Determine the [X, Y] coordinate at the center of the cell enclosing the given text.  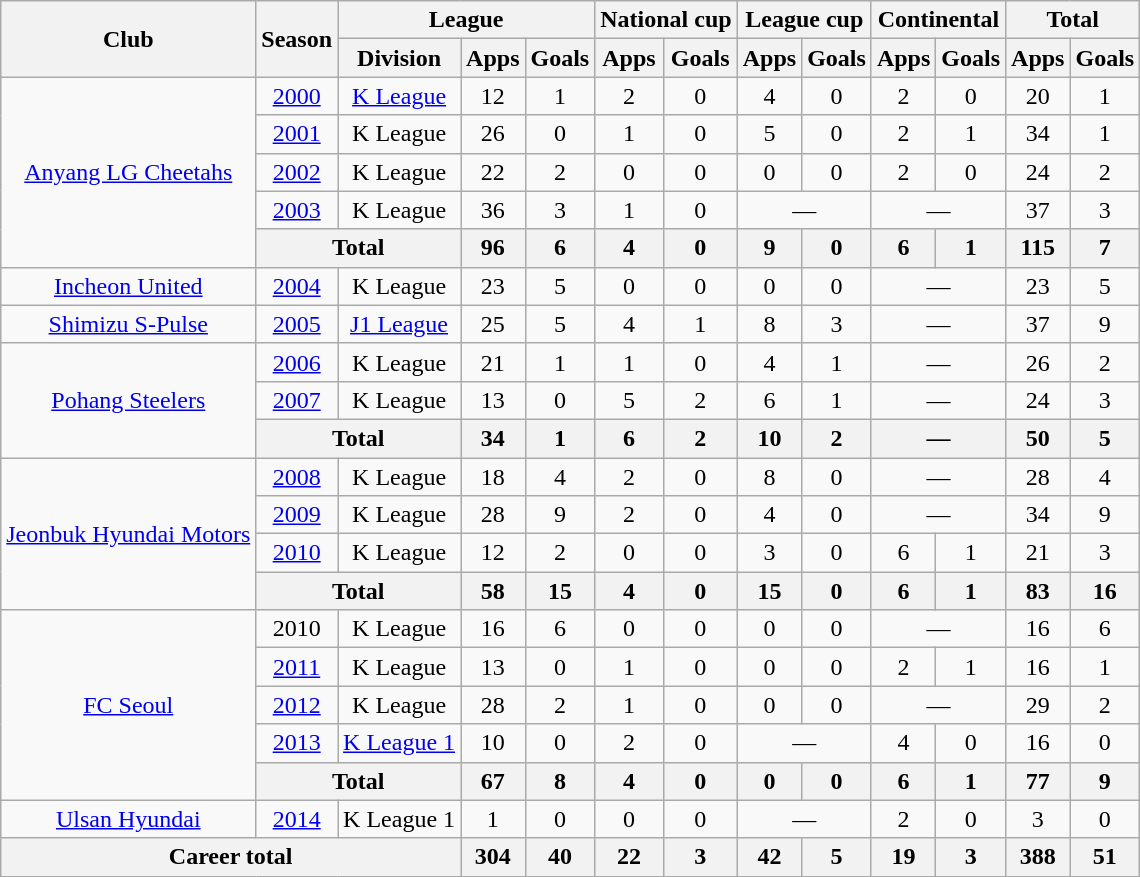
FC Seoul [128, 705]
Anyang LG Cheetahs [128, 172]
115 [1038, 248]
J1 League [400, 324]
Division [400, 58]
2014 [297, 819]
42 [769, 857]
58 [493, 591]
2000 [297, 96]
388 [1038, 857]
Club [128, 39]
2005 [297, 324]
83 [1038, 591]
2011 [297, 667]
Jeonbuk Hyundai Motors [128, 534]
2007 [297, 400]
18 [493, 477]
Career total [231, 857]
96 [493, 248]
2008 [297, 477]
29 [1038, 705]
2012 [297, 705]
25 [493, 324]
2006 [297, 362]
67 [493, 781]
2003 [297, 210]
Season [297, 39]
19 [903, 857]
77 [1038, 781]
2004 [297, 286]
7 [1105, 248]
National cup [666, 20]
2009 [297, 515]
Continental [938, 20]
40 [560, 857]
Incheon United [128, 286]
2013 [297, 743]
2001 [297, 134]
20 [1038, 96]
36 [493, 210]
Shimizu S-Pulse [128, 324]
51 [1105, 857]
League [466, 20]
304 [493, 857]
2002 [297, 172]
50 [1038, 438]
Pohang Steelers [128, 400]
Ulsan Hyundai [128, 819]
League cup [804, 20]
